Search for the cell housing the specified text and yield its (x, y) center coordinate. 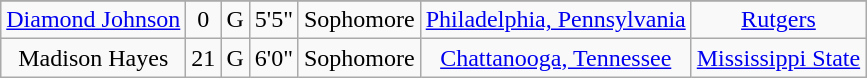
Chattanooga, Tennessee (556, 58)
Diamond Johnson (94, 20)
Madison Hayes (94, 58)
5'5" (274, 20)
Mississippi State (778, 58)
0 (204, 20)
21 (204, 58)
6'0" (274, 58)
Philadelphia, Pennsylvania (556, 20)
Rutgers (778, 20)
